Return [X, Y] of the center of cell containing provided text 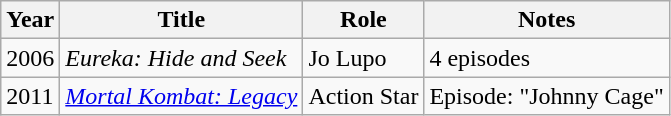
Eureka: Hide and Seek [182, 58]
4 episodes [546, 58]
2011 [30, 96]
Year [30, 20]
Mortal Kombat: Legacy [182, 96]
Episode: "Johnny Cage" [546, 96]
Action Star [364, 96]
Jo Lupo [364, 58]
Title [182, 20]
2006 [30, 58]
Notes [546, 20]
Role [364, 20]
